Return (X, Y) of the center of cell containing provided text 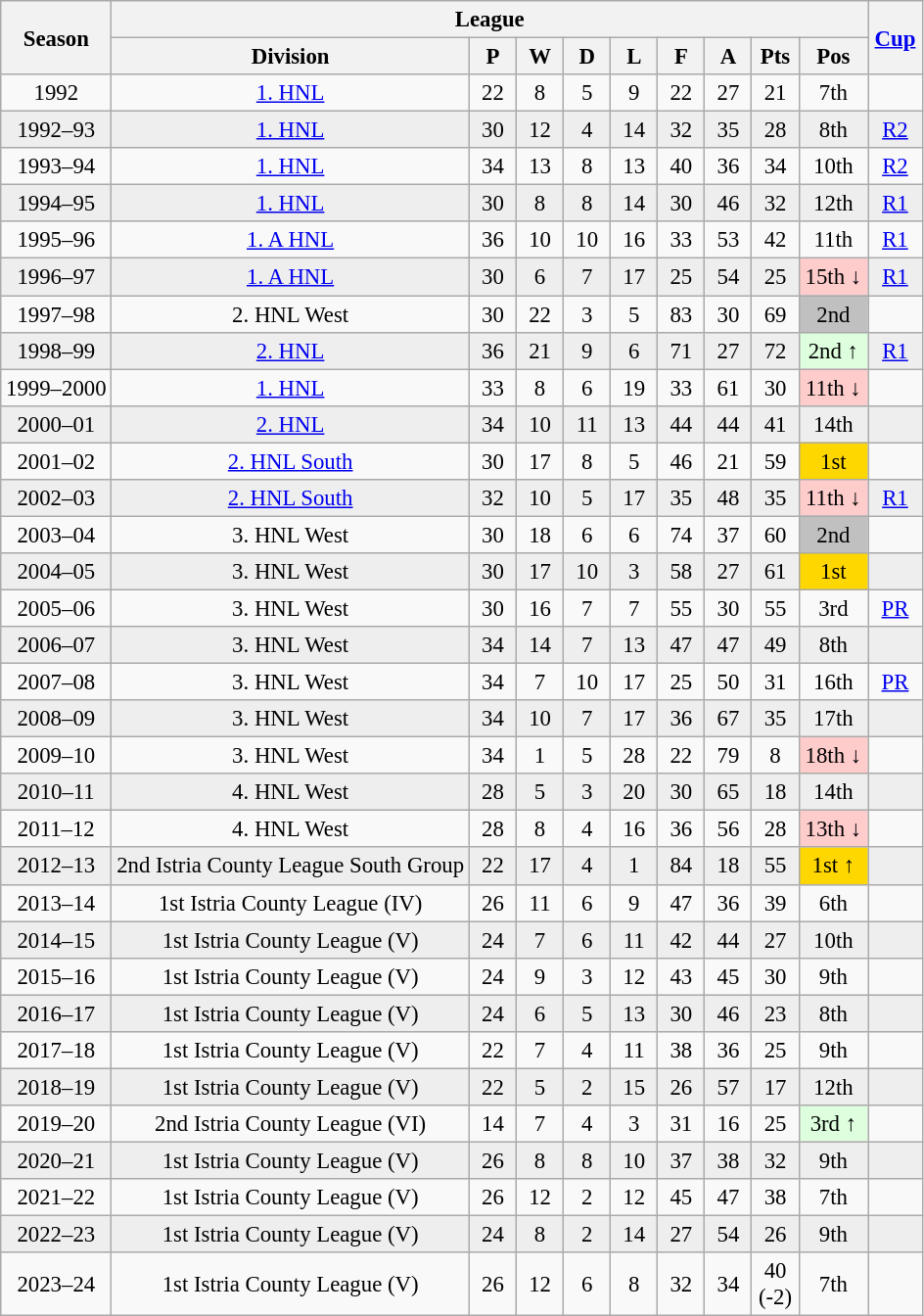
1996–97 (57, 277)
3rd (834, 608)
Division (291, 57)
2. HNL West (291, 314)
72 (775, 351)
2012–13 (57, 867)
40 (-2) (775, 1285)
84 (681, 867)
2018–19 (57, 1087)
2011–12 (57, 829)
60 (775, 535)
1992–93 (57, 130)
15th ↓ (834, 277)
17th (834, 719)
16th (834, 682)
13th ↓ (834, 829)
50 (728, 682)
1st ↑ (834, 867)
P (492, 57)
1993–94 (57, 166)
2023–24 (57, 1285)
15 (634, 1087)
41 (775, 424)
A (728, 57)
W (540, 57)
2021–22 (57, 1198)
2019–20 (57, 1124)
2009–10 (57, 756)
2003–04 (57, 535)
2nd Istria County League (VI) (291, 1124)
F (681, 57)
Pts (775, 57)
79 (728, 756)
57 (728, 1087)
2001–02 (57, 461)
2007–08 (57, 682)
1992 (57, 93)
2005–06 (57, 608)
49 (775, 645)
2015–16 (57, 976)
1995–96 (57, 240)
11th (834, 240)
74 (681, 535)
48 (728, 498)
6th (834, 903)
D (587, 57)
58 (681, 572)
2010–11 (57, 792)
20 (634, 792)
40 (681, 166)
2nd ↑ (834, 351)
2002–03 (57, 498)
2nd Istria County League South Group (291, 867)
3rd ↑ (834, 1124)
43 (681, 976)
2017–18 (57, 1051)
Cup (896, 37)
2020–21 (57, 1160)
1998–99 (57, 351)
59 (775, 461)
56 (728, 829)
2006–07 (57, 645)
67 (728, 719)
2022–23 (57, 1235)
Pos (834, 57)
2004–05 (57, 572)
2000–01 (57, 424)
18th ↓ (834, 756)
1999–2000 (57, 388)
53 (728, 240)
71 (681, 351)
1st Istria County League (IV) (291, 903)
1997–98 (57, 314)
69 (775, 314)
23 (775, 1013)
1994–95 (57, 204)
Season (57, 37)
2008–09 (57, 719)
39 (775, 903)
League (489, 20)
2013–14 (57, 903)
65 (728, 792)
2014–15 (57, 940)
L (634, 57)
19 (634, 388)
2016–17 (57, 1013)
83 (681, 314)
